Detect which cell encompasses the target text, then output its (x, y) center coordinate. 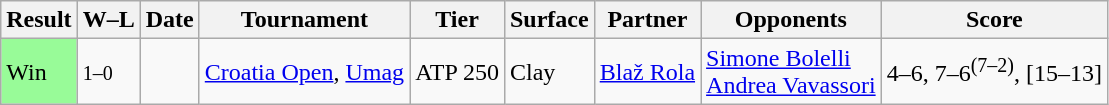
Surface (549, 20)
Croatia Open, Umag (304, 72)
Partner (647, 20)
Tier (458, 20)
Tournament (304, 20)
Result (39, 20)
Opponents (792, 20)
Win (39, 72)
Date (170, 20)
Clay (549, 72)
Simone Bolelli Andrea Vavassori (792, 72)
4–6, 7–6(7–2), [15–13] (994, 72)
ATP 250 (458, 72)
Blaž Rola (647, 72)
Score (994, 20)
1–0 (108, 72)
W–L (108, 20)
